Detect which cell encompasses the target text, then output its (x, y) center coordinate. 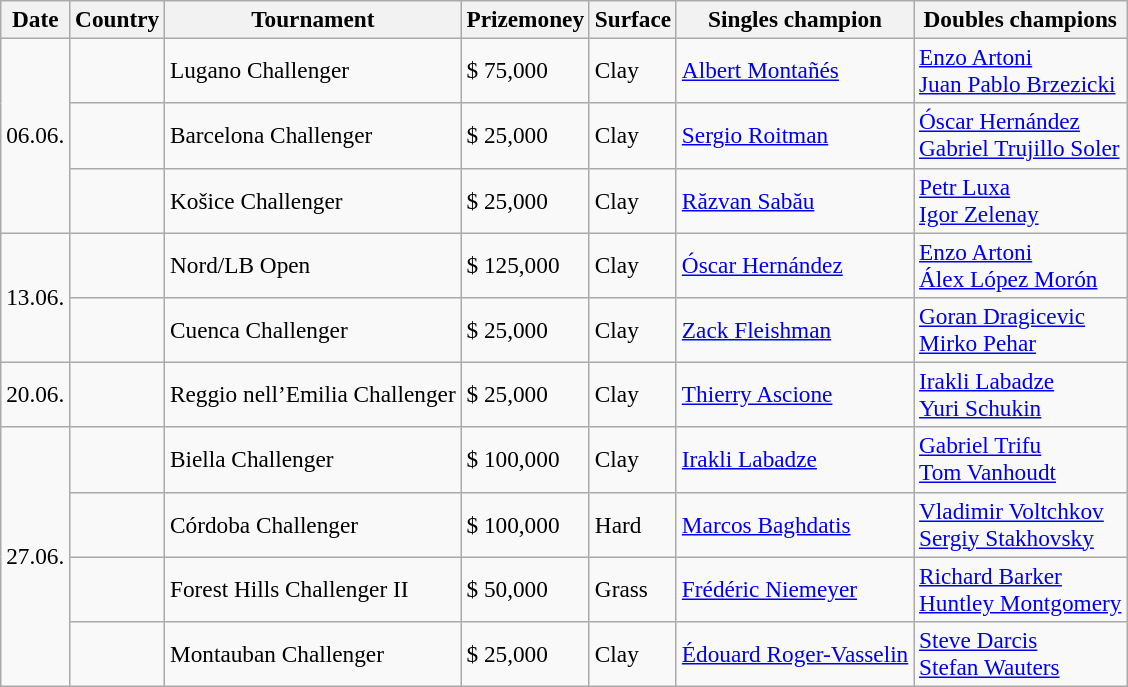
Irakli Labadze (794, 460)
Sergio Roitman (794, 136)
Doubles champions (1020, 19)
$ 125,000 (525, 264)
Biella Challenger (313, 460)
Košice Challenger (313, 200)
Date (36, 19)
Tournament (313, 19)
Hard (632, 524)
Montauban Challenger (313, 654)
Óscar Hernández Gabriel Trujillo Soler (1020, 136)
Zack Fleishman (794, 330)
Country (118, 19)
Forest Hills Challenger II (313, 588)
Vladimir Voltchkov Sergiy Stakhovsky (1020, 524)
Édouard Roger-Vasselin (794, 654)
20.06. (36, 394)
Singles champion (794, 19)
Gabriel Trifu Tom Vanhoudt (1020, 460)
$ 50,000 (525, 588)
Córdoba Challenger (313, 524)
Steve Darcis Stefan Wauters (1020, 654)
Marcos Baghdatis (794, 524)
Enzo Artoni Juan Pablo Brzezicki (1020, 70)
Grass (632, 588)
Goran Dragicevic Mirko Pehar (1020, 330)
$ 75,000 (525, 70)
27.06. (36, 556)
Lugano Challenger (313, 70)
Enzo Artoni Álex López Morón (1020, 264)
Albert Montañés (794, 70)
13.06. (36, 297)
Óscar Hernández (794, 264)
Răzvan Sabău (794, 200)
06.06. (36, 135)
Prizemoney (525, 19)
Thierry Ascione (794, 394)
Nord/LB Open (313, 264)
Petr Luxa Igor Zelenay (1020, 200)
Reggio nell’Emilia Challenger (313, 394)
Surface (632, 19)
Frédéric Niemeyer (794, 588)
Barcelona Challenger (313, 136)
Richard Barker Huntley Montgomery (1020, 588)
Irakli Labadze Yuri Schukin (1020, 394)
Cuenca Challenger (313, 330)
